Locate the cell with the specified text and output its [x, y] center coordinate. 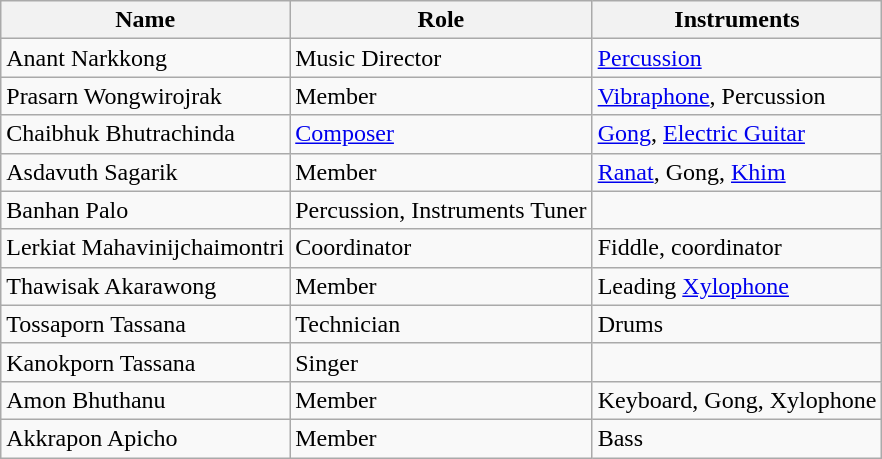
Tossaporn Tassana [146, 324]
Percussion, Instruments Tuner [441, 210]
Ranat, Gong, Khim [737, 172]
Keyboard, Gong, Xylophone [737, 400]
Asdavuth Sagarik [146, 172]
Chaibhuk Bhutrachinda [146, 134]
Name [146, 20]
Thawisak Akarawong [146, 286]
Music Director [441, 58]
Amon Bhuthanu [146, 400]
Lerkiat Mahavinijchaimontri [146, 248]
Bass [737, 438]
Akkrapon Apicho [146, 438]
Singer [441, 362]
Anant Narkkong [146, 58]
Prasarn Wongwirojrak [146, 96]
Technician [441, 324]
Gong, Electric Guitar [737, 134]
Fiddle, coordinator [737, 248]
Vibraphone, Percussion [737, 96]
Coordinator [441, 248]
Kanokporn Tassana [146, 362]
Banhan Palo [146, 210]
Instruments [737, 20]
Leading Xylophone [737, 286]
Percussion [737, 58]
Role [441, 20]
Drums [737, 324]
Composer [441, 134]
